Extract the (X, Y) coordinate from the center of the cell holding the provided text.  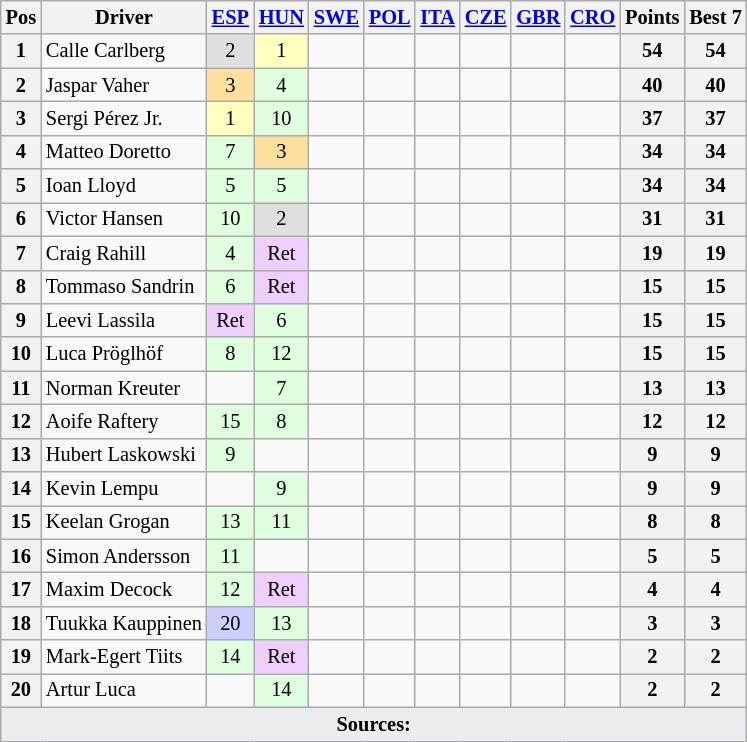
Calle Carlberg (124, 51)
Mark-Egert Tiits (124, 657)
Artur Luca (124, 690)
Leevi Lassila (124, 320)
ITA (437, 17)
Best 7 (715, 17)
Victor Hansen (124, 219)
Tuukka Kauppinen (124, 623)
17 (21, 589)
SWE (336, 17)
Luca Pröglhöf (124, 354)
Sources: (374, 724)
Simon Andersson (124, 556)
CZE (486, 17)
Points (652, 17)
Maxim Decock (124, 589)
Norman Kreuter (124, 388)
ESP (230, 17)
Craig Rahill (124, 253)
Aoife Raftery (124, 421)
Sergi Pérez Jr. (124, 118)
Driver (124, 17)
CRO (592, 17)
Kevin Lempu (124, 489)
POL (390, 17)
16 (21, 556)
Ioan Lloyd (124, 186)
GBR (538, 17)
Matteo Doretto (124, 152)
18 (21, 623)
Pos (21, 17)
Hubert Laskowski (124, 455)
Keelan Grogan (124, 522)
HUN (282, 17)
Jaspar Vaher (124, 85)
Tommaso Sandrin (124, 287)
